Determine the (x, y) coordinate at the center of the cell enclosing the given text.  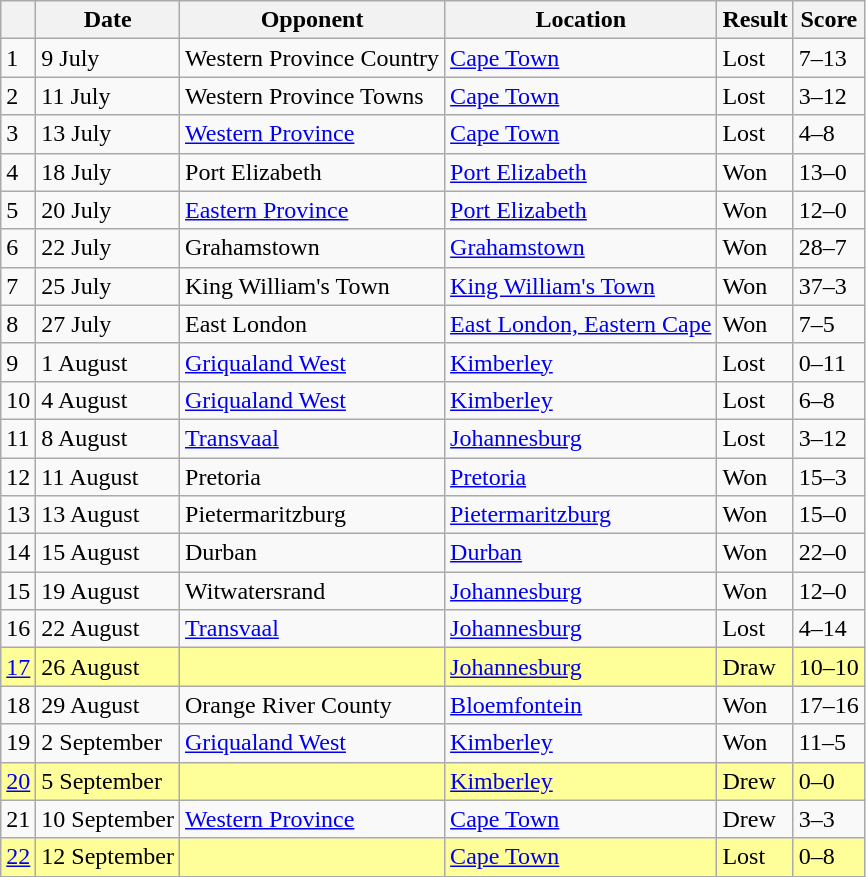
11–5 (828, 743)
Result (755, 20)
19 (18, 743)
20 July (108, 210)
East London (312, 324)
20 (18, 781)
Western Province Country (312, 58)
29 August (108, 705)
4 August (108, 400)
4 (18, 172)
6 (18, 248)
16 (18, 629)
3–3 (828, 819)
5 (18, 210)
12 (18, 477)
37–3 (828, 286)
12 September (108, 857)
18 (18, 705)
2 (18, 96)
22–0 (828, 553)
17–16 (828, 705)
3 (18, 134)
East London, Eastern Cape (581, 324)
1 August (108, 362)
Draw (755, 667)
Witwatersrand (312, 591)
27 July (108, 324)
Orange River County (312, 705)
Date (108, 20)
19 August (108, 591)
10 (18, 400)
5 September (108, 781)
14 (18, 553)
4–8 (828, 134)
0–8 (828, 857)
Western Province Towns (312, 96)
Opponent (312, 20)
11 (18, 438)
1 (18, 58)
0–11 (828, 362)
15 August (108, 553)
2 September (108, 743)
7–13 (828, 58)
8 (18, 324)
25 July (108, 286)
17 (18, 667)
Score (828, 20)
Location (581, 20)
11 August (108, 477)
Bloemfontein (581, 705)
10 September (108, 819)
8 August (108, 438)
15 (18, 591)
11 July (108, 96)
15–3 (828, 477)
26 August (108, 667)
9 July (108, 58)
22 July (108, 248)
9 (18, 362)
18 July (108, 172)
21 (18, 819)
0–0 (828, 781)
4–14 (828, 629)
22 August (108, 629)
6–8 (828, 400)
7–5 (828, 324)
22 (18, 857)
Eastern Province (312, 210)
13 July (108, 134)
7 (18, 286)
10–10 (828, 667)
28–7 (828, 248)
13–0 (828, 172)
13 August (108, 515)
13 (18, 515)
15–0 (828, 515)
